Capture the cell that displays the provided text and extract its (X, Y) central coordinate. 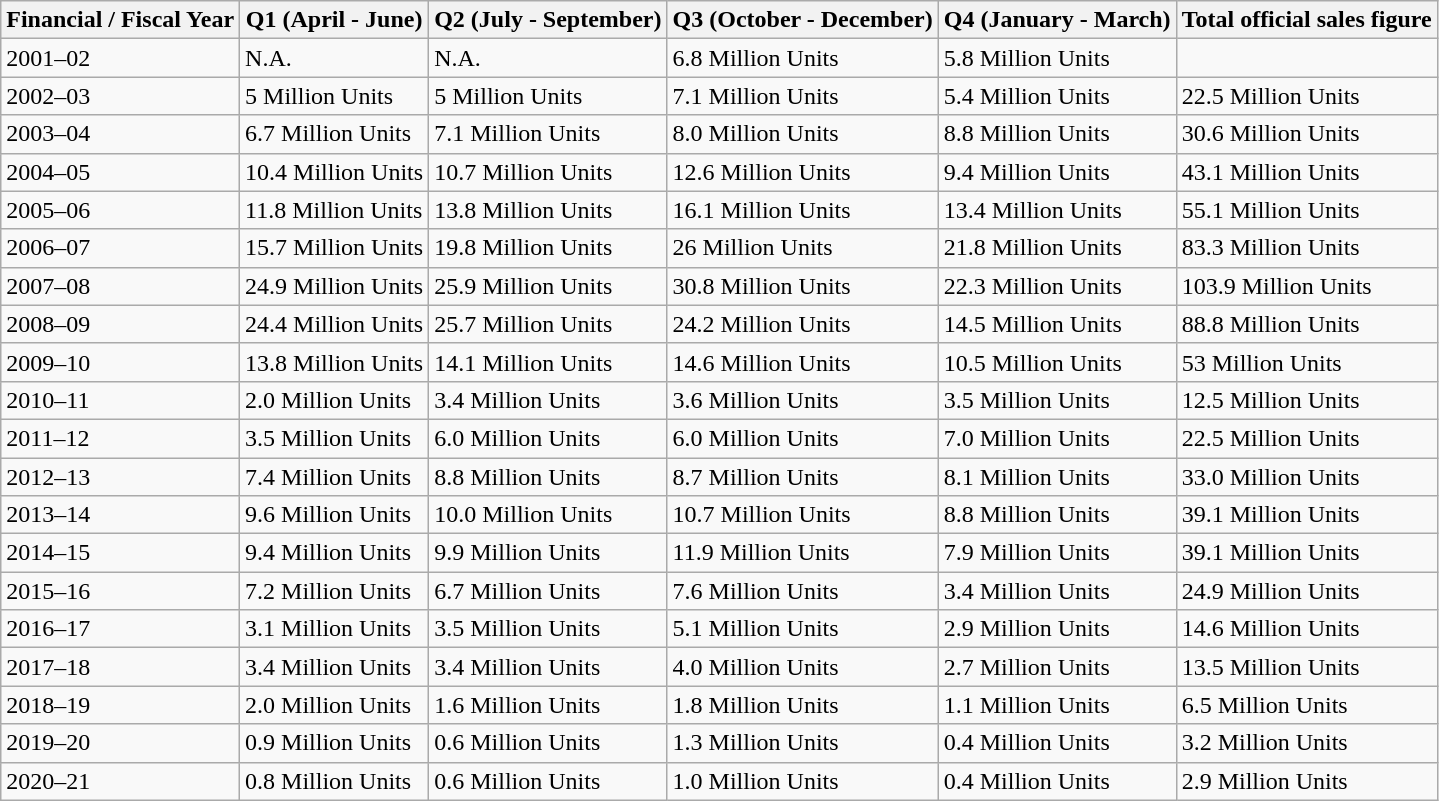
2005–06 (120, 210)
Financial / Fiscal Year (120, 20)
1.1 Million Units (1057, 705)
14.1 Million Units (548, 362)
7.9 Million Units (1057, 553)
2019–20 (120, 743)
33.0 Million Units (1306, 477)
2018–19 (120, 705)
3.1 Million Units (334, 629)
3.2 Million Units (1306, 743)
Q3 (October - December) (802, 20)
8.0 Million Units (802, 134)
0.8 Million Units (334, 781)
24.2 Million Units (802, 324)
Q4 (January - March) (1057, 20)
2016–17 (120, 629)
5.4 Million Units (1057, 96)
16.1 Million Units (802, 210)
2003–04 (120, 134)
Total official sales figure (1306, 20)
24.4 Million Units (334, 324)
9.9 Million Units (548, 553)
10.4 Million Units (334, 172)
10.5 Million Units (1057, 362)
14.5 Million Units (1057, 324)
8.7 Million Units (802, 477)
12.6 Million Units (802, 172)
2001–02 (120, 58)
30.8 Million Units (802, 286)
2.7 Million Units (1057, 667)
2014–15 (120, 553)
15.7 Million Units (334, 248)
3.6 Million Units (802, 400)
55.1 Million Units (1306, 210)
2017–18 (120, 667)
Q1 (April - June) (334, 20)
6.5 Million Units (1306, 705)
2013–14 (120, 515)
2008–09 (120, 324)
7.2 Million Units (334, 591)
103.9 Million Units (1306, 286)
4.0 Million Units (802, 667)
Q2 (July - September) (548, 20)
2006–07 (120, 248)
53 Million Units (1306, 362)
43.1 Million Units (1306, 172)
83.3 Million Units (1306, 248)
7.4 Million Units (334, 477)
25.7 Million Units (548, 324)
2011–12 (120, 438)
2015–16 (120, 591)
2007–08 (120, 286)
2010–11 (120, 400)
11.9 Million Units (802, 553)
2009–10 (120, 362)
1.8 Million Units (802, 705)
2012–13 (120, 477)
2020–21 (120, 781)
6.8 Million Units (802, 58)
9.6 Million Units (334, 515)
2004–05 (120, 172)
88.8 Million Units (1306, 324)
19.8 Million Units (548, 248)
30.6 Million Units (1306, 134)
13.5 Million Units (1306, 667)
1.3 Million Units (802, 743)
11.8 Million Units (334, 210)
5.1 Million Units (802, 629)
10.0 Million Units (548, 515)
25.9 Million Units (548, 286)
7.6 Million Units (802, 591)
0.9 Million Units (334, 743)
21.8 Million Units (1057, 248)
5.8 Million Units (1057, 58)
8.1 Million Units (1057, 477)
22.3 Million Units (1057, 286)
1.0 Million Units (802, 781)
1.6 Million Units (548, 705)
7.0 Million Units (1057, 438)
12.5 Million Units (1306, 400)
26 Million Units (802, 248)
13.4 Million Units (1057, 210)
2002–03 (120, 96)
